Return [x, y] of the center of cell containing provided text 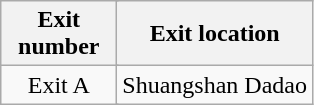
Exit number [59, 34]
Exit A [59, 85]
Shuangshan Dadao [215, 85]
Exit location [215, 34]
